Determine the (X, Y) coordinate at the center of the cell enclosing the given text.  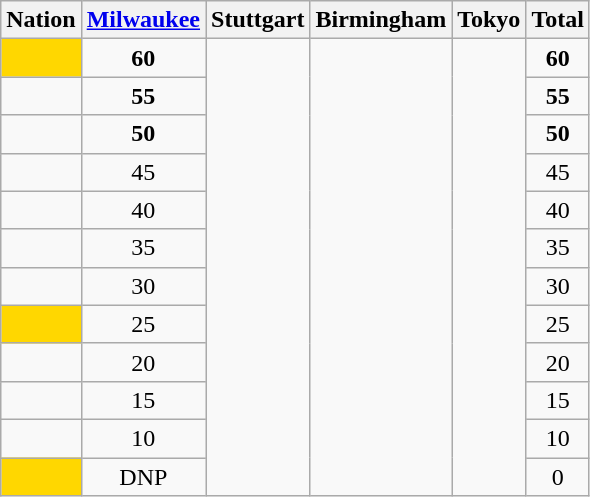
Milwaukee (143, 20)
Birmingham (381, 20)
Nation (41, 20)
Stuttgart (258, 20)
DNP (143, 477)
0 (558, 477)
Total (558, 20)
Tokyo (489, 20)
